From the cell containing the given text, extract its center point as (x, y) coordinate. 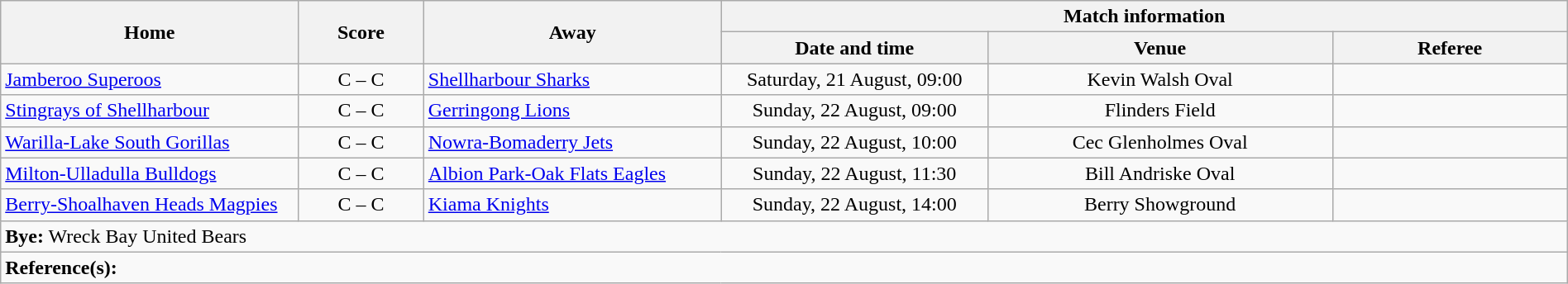
Berry Showground (1159, 205)
Saturday, 21 August, 09:00 (854, 79)
Shellharbour Sharks (572, 79)
Albion Park-Oak Flats Eagles (572, 173)
Sunday, 22 August, 11:30 (854, 173)
Berry-Shoalhaven Heads Magpies (150, 205)
Kiama Knights (572, 205)
Nowra-Bomaderry Jets (572, 142)
Referee (1450, 48)
Away (572, 32)
Match information (1145, 17)
Score (361, 32)
Jamberoo Superoos (150, 79)
Kevin Walsh Oval (1159, 79)
Date and time (854, 48)
Sunday, 22 August, 09:00 (854, 111)
Gerringong Lions (572, 111)
Sunday, 22 August, 14:00 (854, 205)
Milton-Ulladulla Bulldogs (150, 173)
Bye: Wreck Bay United Bears (784, 236)
Sunday, 22 August, 10:00 (854, 142)
Reference(s): (784, 267)
Home (150, 32)
Venue (1159, 48)
Bill Andriske Oval (1159, 173)
Cec Glenholmes Oval (1159, 142)
Warilla-Lake South Gorillas (150, 142)
Stingrays of Shellharbour (150, 111)
Flinders Field (1159, 111)
